Locate the cell with the specified text and output its (x, y) center coordinate. 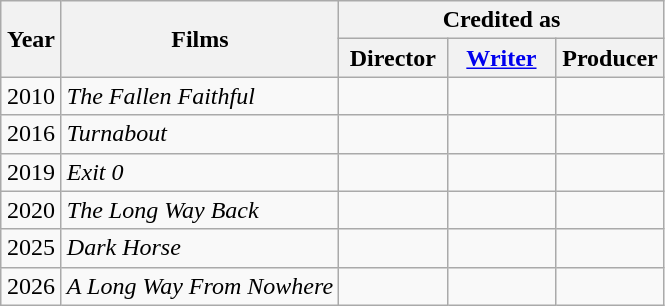
Director (394, 58)
Dark Horse (200, 248)
Credited as (502, 20)
2010 (32, 96)
Films (200, 39)
2019 (32, 172)
2020 (32, 210)
The Long Way Back (200, 210)
2016 (32, 134)
Year (32, 39)
Producer (610, 58)
2025 (32, 248)
A Long Way From Nowhere (200, 286)
Turnabout (200, 134)
2026 (32, 286)
Exit 0 (200, 172)
Writer (502, 58)
The Fallen Faithful (200, 96)
